Provide the [X, Y] coordinate of the cell's center where the given text is located.  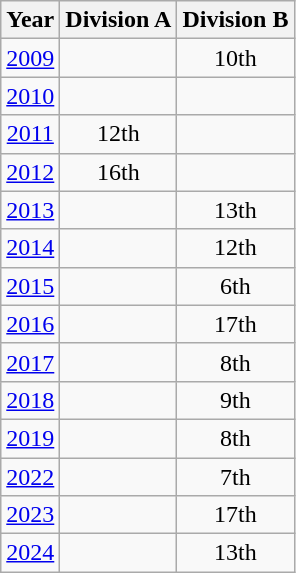
9th [236, 400]
2017 [30, 362]
2019 [30, 438]
7th [236, 477]
2024 [30, 553]
Division A [118, 20]
2013 [30, 210]
2016 [30, 324]
2022 [30, 477]
2009 [30, 58]
6th [236, 286]
2018 [30, 400]
2011 [30, 134]
Division B [236, 20]
10th [236, 58]
Year [30, 20]
2023 [30, 515]
2012 [30, 172]
2015 [30, 286]
2014 [30, 248]
16th [118, 172]
2010 [30, 96]
